Capture the cell that displays the provided text and extract its [x, y] central coordinate. 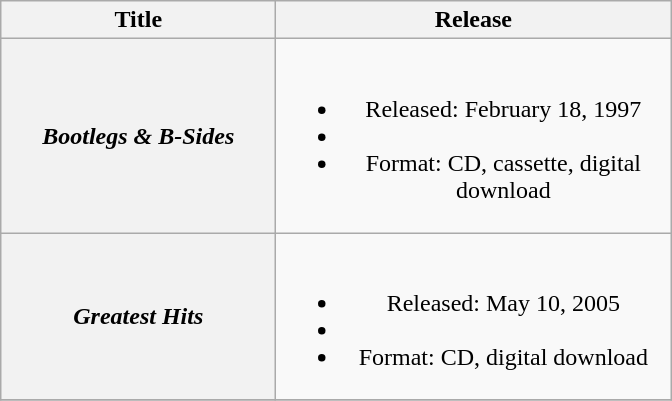
Title [138, 20]
Greatest Hits [138, 316]
Release [474, 20]
Released: May 10, 2005Format: CD, digital download [474, 316]
Bootlegs & B-Sides [138, 136]
Released: February 18, 1997Format: CD, cassette, digital download [474, 136]
